Determine the [X, Y] coordinate at the center of the cell enclosing the given text.  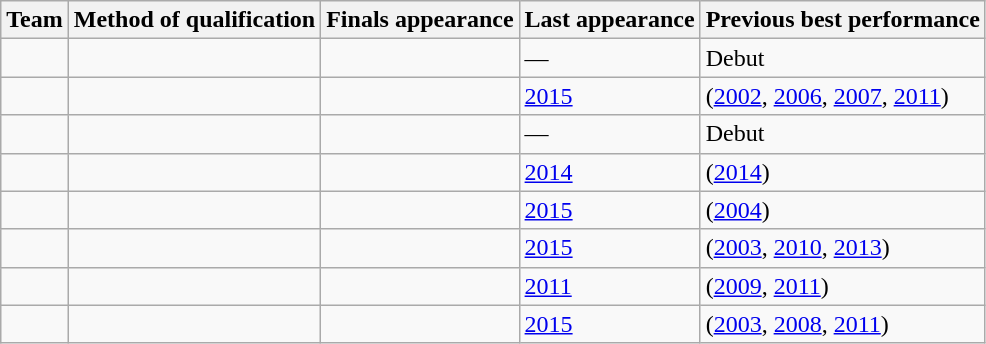
Method of qualification [194, 20]
Finals appearance [420, 20]
2014 [610, 172]
(2003, 2010, 2013) [842, 248]
(2009, 2011) [842, 286]
(2004) [842, 210]
2011 [610, 286]
Team [35, 20]
Previous best performance [842, 20]
Last appearance [610, 20]
(2003, 2008, 2011) [842, 324]
(2014) [842, 172]
(2002, 2006, 2007, 2011) [842, 96]
